Provide the [X, Y] coordinate of the cell's center where the given text is located.  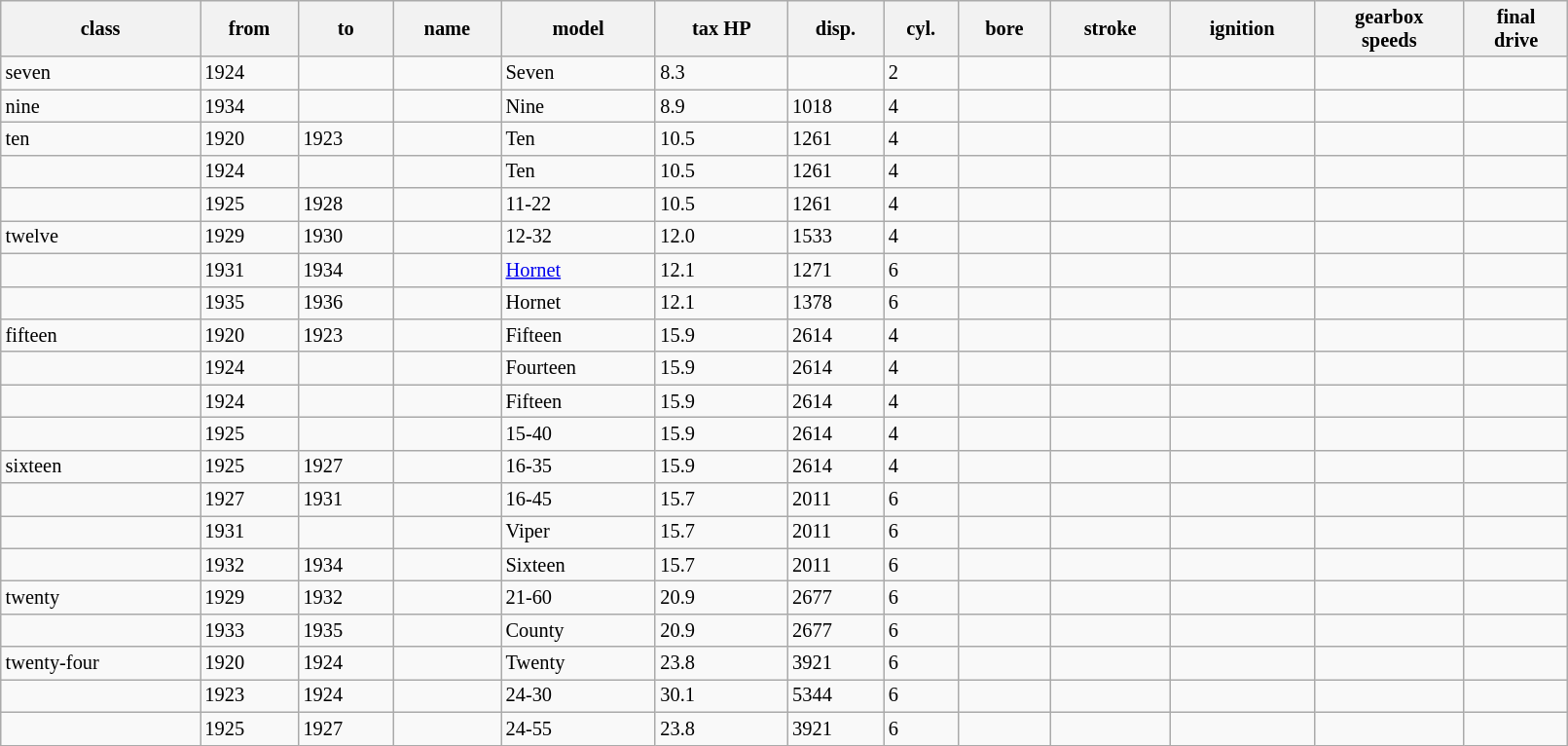
bore [1004, 28]
1936 [346, 303]
Nine [578, 106]
model [578, 28]
Viper [578, 532]
finaldrive [1515, 28]
21-60 [578, 597]
to [346, 28]
ignition [1242, 28]
from [249, 28]
1271 [835, 270]
12-32 [578, 237]
ten [101, 138]
seven [101, 73]
1378 [835, 303]
sixteen [101, 466]
cyl. [921, 28]
twelve [101, 237]
nine [101, 106]
1533 [835, 237]
15-40 [578, 433]
stroke [1110, 28]
1018 [835, 106]
Sixteen [578, 565]
16-45 [578, 500]
1933 [249, 630]
gearboxspeeds [1389, 28]
5344 [835, 695]
class [101, 28]
12.0 [721, 237]
16-35 [578, 466]
County [578, 630]
1930 [346, 237]
Seven [578, 73]
8.9 [721, 106]
30.1 [721, 695]
24-30 [578, 695]
1928 [346, 205]
11-22 [578, 205]
2 [921, 73]
Fourteen [578, 368]
24-55 [578, 728]
Twenty [578, 663]
fifteen [101, 335]
twenty [101, 597]
tax HP [721, 28]
disp. [835, 28]
name [448, 28]
8.3 [721, 73]
twenty-four [101, 663]
